Provide the [X, Y] coordinate of the cell's center where the given text is located.  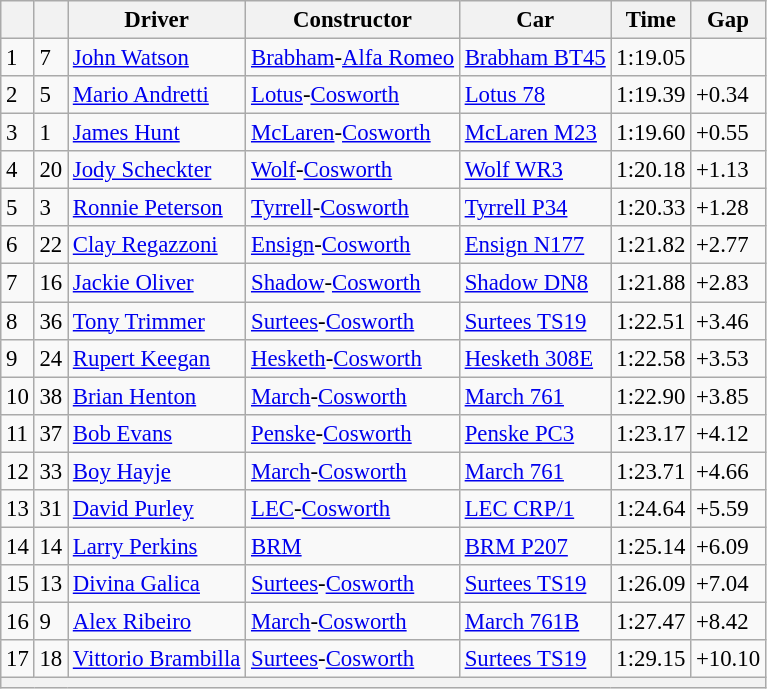
Hesketh 308E [535, 358]
+3.85 [728, 396]
1:27.47 [651, 621]
Ensign-Cosworth [353, 245]
Tyrrell P34 [535, 208]
Gap [728, 20]
1:21.88 [651, 283]
1:19.39 [651, 95]
1:23.71 [651, 471]
Wolf-Cosworth [353, 170]
Mario Andretti [157, 95]
10 [18, 396]
+10.10 [728, 659]
+0.34 [728, 95]
McLaren M23 [535, 133]
Lotus-Cosworth [353, 95]
+5.59 [728, 509]
LEC-Cosworth [353, 509]
+2.77 [728, 245]
1:23.17 [651, 433]
Lotus 78 [535, 95]
Penske PC3 [535, 433]
37 [50, 433]
McLaren-Cosworth [353, 133]
Hesketh-Cosworth [353, 358]
Ensign N177 [535, 245]
Brabham-Alfa Romeo [353, 58]
+0.55 [728, 133]
BRM P207 [535, 546]
+7.04 [728, 584]
+3.53 [728, 358]
20 [50, 170]
1:21.82 [651, 245]
Brabham BT45 [535, 58]
Shadow-Cosworth [353, 283]
8 [18, 321]
1:24.64 [651, 509]
Larry Perkins [157, 546]
Clay Regazzoni [157, 245]
1:22.58 [651, 358]
2 [18, 95]
1:22.51 [651, 321]
1:26.09 [651, 584]
+4.66 [728, 471]
John Watson [157, 58]
1:20.18 [651, 170]
1:19.60 [651, 133]
James Hunt [157, 133]
24 [50, 358]
+6.09 [728, 546]
36 [50, 321]
17 [18, 659]
Constructor [353, 20]
Boy Hayje [157, 471]
38 [50, 396]
Rupert Keegan [157, 358]
+2.83 [728, 283]
1:29.15 [651, 659]
1:25.14 [651, 546]
+1.13 [728, 170]
Tony Trimmer [157, 321]
+3.46 [728, 321]
Vittorio Brambilla [157, 659]
Ronnie Peterson [157, 208]
David Purley [157, 509]
Jody Scheckter [157, 170]
15 [18, 584]
BRM [353, 546]
22 [50, 245]
Penske-Cosworth [353, 433]
1:19.05 [651, 58]
Alex Ribeiro [157, 621]
Brian Henton [157, 396]
12 [18, 471]
+8.42 [728, 621]
6 [18, 245]
March 761B [535, 621]
11 [18, 433]
33 [50, 471]
Divina Galica [157, 584]
18 [50, 659]
+4.12 [728, 433]
+1.28 [728, 208]
31 [50, 509]
LEC CRP/1 [535, 509]
Time [651, 20]
Tyrrell-Cosworth [353, 208]
Wolf WR3 [535, 170]
Jackie Oliver [157, 283]
1:20.33 [651, 208]
1:22.90 [651, 396]
Shadow DN8 [535, 283]
Driver [157, 20]
Bob Evans [157, 433]
4 [18, 170]
Car [535, 20]
